Capture the cell that displays the provided text and extract its [X, Y] central coordinate. 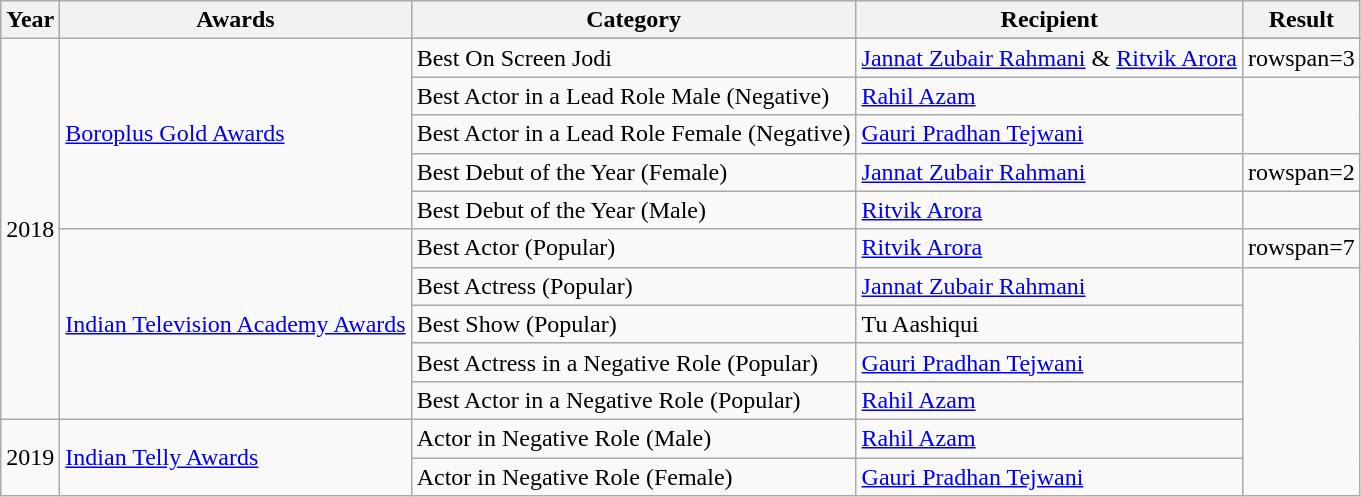
rowspan=3 [1301, 58]
Tu Aashiqui [1049, 324]
Actor in Negative Role (Male) [634, 438]
Best Actor (Popular) [634, 248]
Best Actress (Popular) [634, 286]
Actor in Negative Role (Female) [634, 477]
Recipient [1049, 20]
2019 [30, 457]
Best Actor in a Lead Role Female (Negative) [634, 134]
Best Debut of the Year (Female) [634, 172]
Result [1301, 20]
2018 [30, 230]
rowspan=7 [1301, 248]
Best Actor in a Lead Role Male (Negative) [634, 96]
Best Show (Popular) [634, 324]
Boroplus Gold Awards [236, 134]
Category [634, 20]
Best Actor in a Negative Role (Popular) [634, 400]
Year [30, 20]
Indian Television Academy Awards [236, 324]
rowspan=2 [1301, 172]
Awards [236, 20]
Jannat Zubair Rahmani & Ritvik Arora [1049, 58]
Indian Telly Awards [236, 457]
Best On Screen Jodi [634, 58]
Best Debut of the Year (Male) [634, 210]
Best Actress in a Negative Role (Popular) [634, 362]
